Provide the [x, y] coordinate of the cell's center where the given text is located.  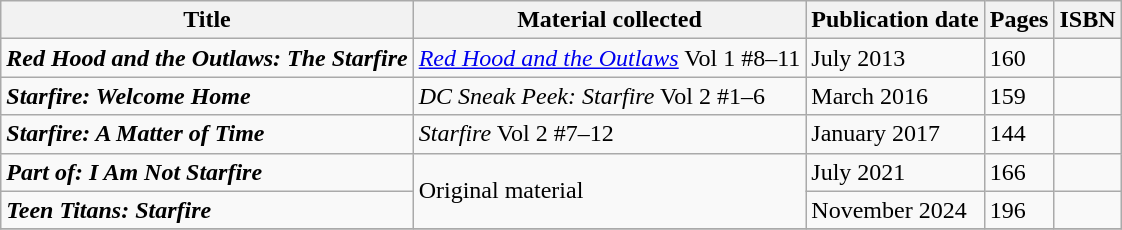
DC Sneak Peek: Starfire Vol 2 #1–6 [610, 96]
March 2016 [895, 96]
166 [1019, 172]
July 2021 [895, 172]
Part of: I Am Not Starfire [207, 172]
ISBN [1088, 20]
Original material [610, 191]
Teen Titans: Starfire [207, 210]
144 [1019, 134]
November 2024 [895, 210]
Publication date [895, 20]
Starfire Vol 2 #7–12 [610, 134]
July 2013 [895, 58]
Red Hood and the Outlaws Vol 1 #8–11 [610, 58]
160 [1019, 58]
January 2017 [895, 134]
Starfire: A Matter of Time [207, 134]
Title [207, 20]
Red Hood and the Outlaws: The Starfire [207, 58]
Pages [1019, 20]
196 [1019, 210]
159 [1019, 96]
Material collected [610, 20]
Starfire: Welcome Home [207, 96]
